Extract the [x, y] coordinate from the center of the cell holding the provided text.  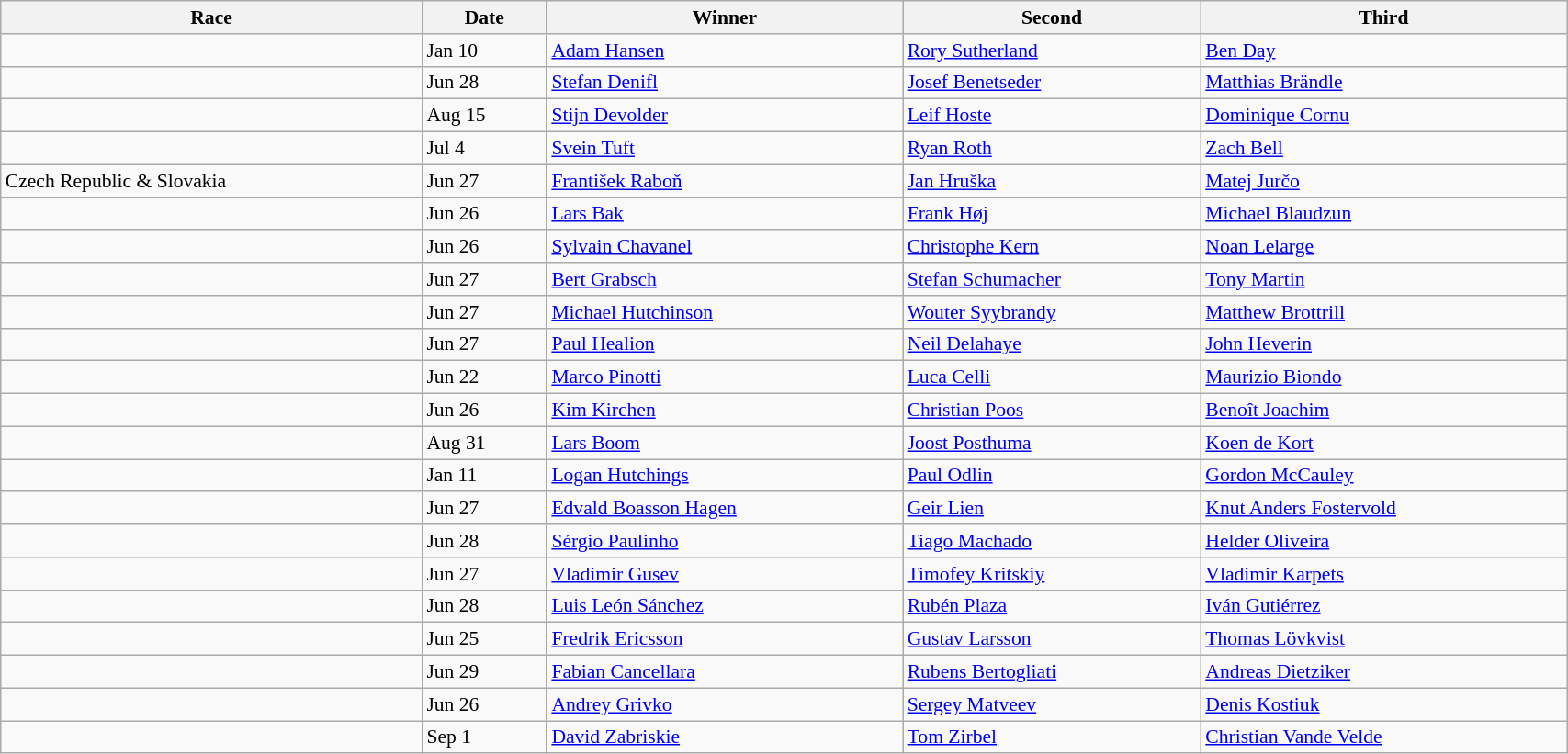
Stijn Devolder [724, 116]
Vladimir Gusev [724, 574]
Jun 22 [484, 377]
Kim Kirchen [724, 411]
Lars Boom [724, 443]
Christian Vande Velde [1383, 737]
Marco Pinotti [724, 377]
Sylvain Chavanel [724, 247]
Jan 10 [484, 51]
Koen de Kort [1383, 443]
Sergey Matveev [1053, 704]
Lars Bak [724, 214]
Tony Martin [1383, 279]
David Zabriskie [724, 737]
Second [1053, 17]
Michael Hutchinson [724, 312]
Wouter Syybrandy [1053, 312]
Aug 15 [484, 116]
Geir Lien [1053, 509]
Rubén Plaza [1053, 606]
Winner [724, 17]
Josef Benetseder [1053, 83]
Sep 1 [484, 737]
Zach Bell [1383, 149]
Jul 4 [484, 149]
Rubens Bertogliati [1053, 672]
John Heverin [1383, 344]
Edvald Boasson Hagen [724, 509]
Matthew Brottrill [1383, 312]
Jun 25 [484, 639]
Stefan Denifl [724, 83]
Leif Hoste [1053, 116]
Aug 31 [484, 443]
Jun 29 [484, 672]
Fredrik Ericsson [724, 639]
Jan Hruška [1053, 181]
Fabian Cancellara [724, 672]
Joost Posthuma [1053, 443]
Frank Høj [1053, 214]
Luis León Sánchez [724, 606]
Tom Zirbel [1053, 737]
Helder Oliveira [1383, 541]
Andreas Dietziker [1383, 672]
Matthias Brändle [1383, 83]
Gordon McCauley [1383, 476]
Christophe Kern [1053, 247]
Date [484, 17]
Paul Odlin [1053, 476]
Michael Blaudzun [1383, 214]
Jan 11 [484, 476]
Luca Celli [1053, 377]
František Raboň [724, 181]
Third [1383, 17]
Svein Tuft [724, 149]
Maurizio Biondo [1383, 377]
Czech Republic & Slovakia [211, 181]
Paul Healion [724, 344]
Tiago Machado [1053, 541]
Gustav Larsson [1053, 639]
Dominique Cornu [1383, 116]
Neil Delahaye [1053, 344]
Sérgio Paulinho [724, 541]
Timofey Kritskiy [1053, 574]
Logan Hutchings [724, 476]
Andrey Grivko [724, 704]
Race [211, 17]
Vladimir Karpets [1383, 574]
Iván Gutiérrez [1383, 606]
Christian Poos [1053, 411]
Stefan Schumacher [1053, 279]
Ryan Roth [1053, 149]
Adam Hansen [724, 51]
Rory Sutherland [1053, 51]
Knut Anders Fostervold [1383, 509]
Matej Jurčo [1383, 181]
Noan Lelarge [1383, 247]
Ben Day [1383, 51]
Denis Kostiuk [1383, 704]
Benoît Joachim [1383, 411]
Bert Grabsch [724, 279]
Thomas Lövkvist [1383, 639]
